Extract the [X, Y] coordinate from the center of the cell holding the provided text.  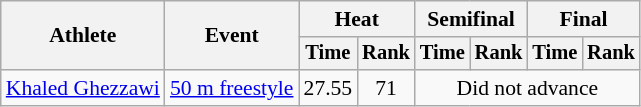
27.55 [328, 88]
Semifinal [471, 19]
Athlete [83, 36]
50 m freestyle [232, 88]
Event [232, 36]
Did not advance [528, 88]
Final [583, 19]
Khaled Ghezzawi [83, 88]
71 [386, 88]
Heat [357, 19]
